Scan for the cell matching the given text and deliver its [x, y] coordinate at center. 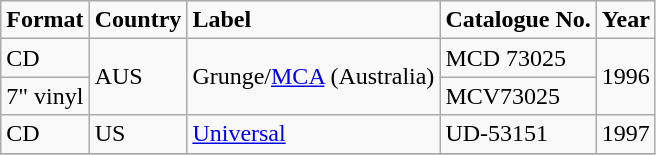
1997 [626, 134]
Universal [314, 134]
Year [626, 20]
Grunge/MCA (Australia) [314, 77]
US [138, 134]
Catalogue No. [518, 20]
Country [138, 20]
1996 [626, 77]
7" vinyl [45, 96]
AUS [138, 77]
UD-53151 [518, 134]
Label [314, 20]
Format [45, 20]
MCV73025 [518, 96]
MCD 73025 [518, 58]
